Return the (X, Y) coordinate for the center point of the cell that contains the specified text.  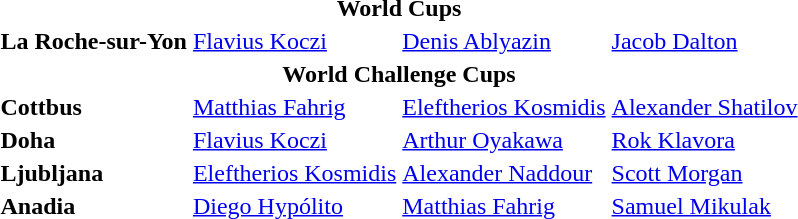
Arthur Oyakawa (504, 140)
Denis Ablyazin (504, 41)
Matthias Fahrig (294, 107)
Alexander Naddour (504, 173)
